Pinpoint the cell where the given text exists, returning its [x, y] midpoint coordinate. 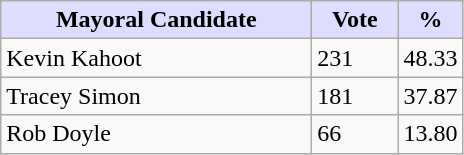
13.80 [430, 134]
Mayoral Candidate [156, 20]
181 [355, 96]
Kevin Kahoot [156, 58]
231 [355, 58]
48.33 [430, 58]
Rob Doyle [156, 134]
% [430, 20]
Tracey Simon [156, 96]
Vote [355, 20]
66 [355, 134]
37.87 [430, 96]
